Capture the cell that displays the provided text and extract its (X, Y) central coordinate. 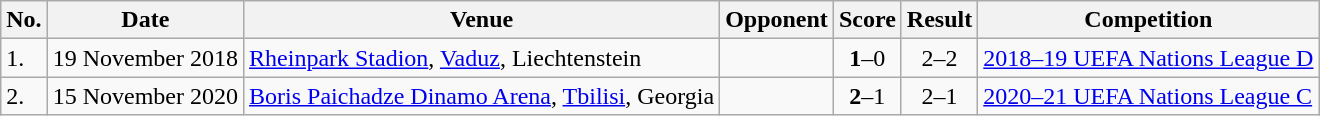
Rheinpark Stadion, Vaduz, Liechtenstein (482, 58)
No. (24, 20)
2. (24, 96)
1–0 (867, 58)
Boris Paichadze Dinamo Arena, Tbilisi, Georgia (482, 96)
1. (24, 58)
Date (145, 20)
19 November 2018 (145, 58)
2–2 (939, 58)
2018–19 UEFA Nations League D (1148, 58)
15 November 2020 (145, 96)
2020–21 UEFA Nations League C (1148, 96)
Competition (1148, 20)
Opponent (777, 20)
Venue (482, 20)
Score (867, 20)
Result (939, 20)
